From the cell containing the given text, extract its center point as [X, Y] coordinate. 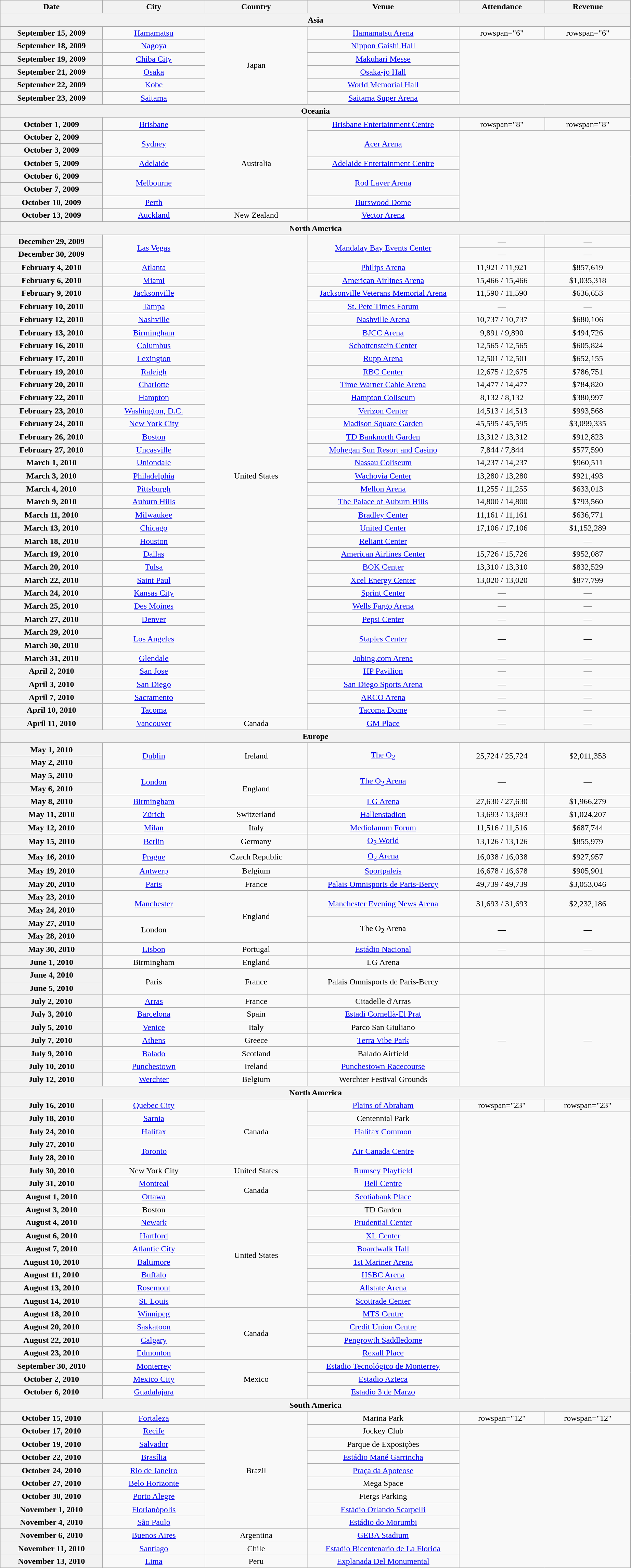
Washington, D.C. [154, 411]
Auburn Hills [154, 502]
$636,771 [588, 515]
O2 Arena [383, 857]
New Zealand [256, 215]
February 12, 2010 [51, 319]
May 15, 2010 [51, 842]
Argentina [256, 1535]
BOK Center [383, 567]
December 29, 2009 [51, 241]
Ottawa [154, 1197]
$605,824 [588, 345]
September 21, 2009 [51, 72]
Atlanta [154, 267]
March 24, 2010 [51, 593]
May 16, 2010 [51, 857]
Verizon Center [383, 411]
September 15, 2009 [51, 33]
11,516 / 11,516 [502, 828]
$960,511 [588, 463]
Osaka-jō Hall [383, 72]
March 29, 2010 [51, 632]
July 31, 2010 [51, 1184]
Terra Vibe Park [383, 1040]
August 3, 2010 [51, 1210]
Saitama Super Arena [383, 98]
Vancouver [154, 723]
Columbus [154, 345]
October 15, 2010 [51, 1418]
Nagoya [154, 46]
August 6, 2010 [51, 1236]
XL Center [383, 1236]
September 18, 2009 [51, 46]
Werchter Festival Grounds [383, 1079]
Estadi Cornellà-El Prat [383, 1014]
Brasília [154, 1457]
Calgary [154, 1340]
June 5, 2010 [51, 988]
12,501 / 12,501 [502, 358]
March 19, 2010 [51, 554]
Kobe [154, 85]
Parque de Exposições [383, 1444]
May 28, 2010 [51, 936]
May 11, 2010 [51, 815]
Hallenstadion [383, 815]
16,038 / 16,038 [502, 857]
April 11, 2010 [51, 723]
Manchester [154, 904]
November 13, 2010 [51, 1561]
Werchter [154, 1079]
October 6, 2009 [51, 176]
TD Garden [383, 1210]
Attendance [502, 7]
8,132 / 8,132 [502, 398]
$687,744 [588, 828]
Madison Square Garden [383, 424]
March 11, 2010 [51, 515]
October 30, 2010 [51, 1496]
May 27, 2010 [51, 923]
March 18, 2010 [51, 541]
Nippon Gaishi Hall [383, 46]
Belo Horizonte [154, 1483]
Chile [256, 1548]
December 30, 2009 [51, 254]
$921,493 [588, 476]
February 27, 2010 [51, 450]
October 10, 2009 [51, 202]
July 2, 2010 [51, 1001]
$633,013 [588, 489]
November 4, 2010 [51, 1522]
April 2, 2010 [51, 671]
$912,823 [588, 437]
Pittsburgh [154, 489]
Makuhari Messe [383, 59]
13,280 / 13,280 [502, 476]
$577,590 [588, 450]
49,739 / 49,739 [502, 884]
Greece [256, 1040]
Perth [154, 202]
Tampa [154, 306]
April 7, 2010 [51, 697]
March 27, 2010 [51, 619]
Marina Park [383, 1418]
February 24, 2010 [51, 424]
Santiago [154, 1548]
Philadelphia [154, 476]
Venue [383, 7]
November 11, 2010 [51, 1548]
February 19, 2010 [51, 371]
October 1, 2009 [51, 124]
Mandalay Bay Events Center [383, 248]
13,020 / 13,020 [502, 580]
Milwaukee [154, 515]
Hampton [154, 398]
July 5, 2010 [51, 1027]
Reliant Center [383, 541]
American Airlines Arena [383, 280]
October 22, 2010 [51, 1457]
BJCC Arena [383, 332]
Philips Arena [383, 267]
Portugal [256, 949]
Sacramento [154, 697]
Chicago [154, 528]
$3,053,046 [588, 884]
Brisbane [154, 124]
Glendale [154, 658]
Japan [256, 65]
October 7, 2009 [51, 189]
October 2, 2010 [51, 1379]
Peru [256, 1561]
Revenue [588, 7]
October 17, 2010 [51, 1431]
Lisbon [154, 949]
Berlin [154, 842]
City [154, 7]
September 22, 2009 [51, 85]
October 6, 2010 [51, 1392]
February 17, 2010 [51, 358]
RBC Center [383, 371]
Estádio Mané Garrincha [383, 1457]
Atlantic City [154, 1249]
March 31, 2010 [51, 658]
Buffalo [154, 1275]
HSBC Arena [383, 1275]
Edmonton [154, 1353]
Mohegan Sun Resort and Casino [383, 450]
$2,232,186 [588, 904]
May 8, 2010 [51, 802]
$3,099,335 [588, 424]
Montreal [154, 1184]
TD Banknorth Garden [383, 437]
August 1, 2010 [51, 1197]
March 4, 2010 [51, 489]
July 9, 2010 [51, 1053]
Buenos Aires [154, 1535]
June 1, 2010 [51, 962]
Explanada Del Monumental [383, 1561]
Scottrade Center [383, 1301]
Nassau Coliseum [383, 463]
Monterrey [154, 1366]
Saskatoon [154, 1327]
March 25, 2010 [51, 606]
Estadio Azteca [383, 1379]
$793,560 [588, 502]
Czech Republic [256, 857]
Tacoma [154, 710]
13,310 / 13,310 [502, 567]
May 2, 2010 [51, 762]
$784,820 [588, 385]
October 27, 2010 [51, 1483]
Estádio Orlando Scarpelli [383, 1509]
Burswood Dome [383, 202]
February 22, 2010 [51, 398]
Rupp Arena [383, 358]
Kansas City [154, 593]
11,921 / 11,921 [502, 267]
$1,152,289 [588, 528]
ARCO Arena [383, 697]
August 13, 2010 [51, 1288]
Barcelona [154, 1014]
Brazil [256, 1470]
Miami [154, 280]
Switzerland [256, 815]
Credit Union Centre [383, 1327]
February 9, 2010 [51, 293]
Nashville [154, 319]
Nashville Arena [383, 319]
Pepsi Center [383, 619]
Wachovia Center [383, 476]
Wells Fargo Arena [383, 606]
Mellon Arena [383, 489]
9,891 / 9,890 [502, 332]
Acer Arena [383, 143]
Allstate Arena [383, 1288]
Des Moines [154, 606]
Prague [154, 857]
Tulsa [154, 567]
March 22, 2010 [51, 580]
$952,087 [588, 554]
Hartford [154, 1236]
HP Pavilion [383, 671]
October 19, 2010 [51, 1444]
GEBA Stadium [383, 1535]
Melbourne [154, 183]
San Jose [154, 671]
$680,106 [588, 319]
31,693 / 31,693 [502, 904]
$1,035,318 [588, 280]
Air Canada Centre [383, 1151]
Punchestown [154, 1066]
Mediolanum Forum [383, 828]
Estadio Tecnológico de Monterrey [383, 1366]
Estadio Bicentenario de La Florida [383, 1548]
May 19, 2010 [51, 871]
27,630 / 27,630 [502, 802]
October 13, 2009 [51, 215]
Rumsey Playfield [383, 1171]
Sprint Center [383, 593]
August 22, 2010 [51, 1340]
Fiergs Parking [383, 1496]
United Center [383, 528]
Scotiabank Place [383, 1197]
South America [315, 1405]
10,737 / 10,737 [502, 319]
Europe [315, 736]
Athens [154, 1040]
Toronto [154, 1151]
Milan [154, 828]
Hamamatsu Arena [383, 33]
May 30, 2010 [51, 949]
Halifax Common [383, 1132]
Prudential Center [383, 1223]
Brisbane Entertainment Centre [383, 124]
11,161 / 11,161 [502, 515]
$380,997 [588, 398]
Parco San Giuliano [383, 1027]
Sarnia [154, 1119]
Houston [154, 541]
Vector Arena [383, 215]
June 4, 2010 [51, 975]
11,255 / 11,255 [502, 489]
St. Louis [154, 1301]
Germany [256, 842]
Jacksonville Veterans Memorial Arena [383, 293]
Tacoma Dome [383, 710]
$993,568 [588, 411]
July 24, 2010 [51, 1132]
Winnipeg [154, 1314]
August 23, 2010 [51, 1353]
March 13, 2010 [51, 528]
May 6, 2010 [51, 788]
July 30, 2010 [51, 1171]
Punchestown Racecourse [383, 1066]
Zürich [154, 815]
Praça da Apoteose [383, 1470]
Scotland [256, 1053]
May 24, 2010 [51, 910]
Balado Airfield [383, 1053]
San Diego Sports Arena [383, 684]
February 4, 2010 [51, 267]
Jockey Club [383, 1431]
Mexico City [154, 1379]
Venice [154, 1027]
July 18, 2010 [51, 1119]
12,565 / 12,565 [502, 345]
11,590 / 11,590 [502, 293]
Rosemont [154, 1288]
Porto Alegre [154, 1496]
Bradley Center [383, 515]
October 24, 2010 [51, 1470]
$652,155 [588, 358]
Sportpaleis [383, 871]
November 6, 2010 [51, 1535]
September 19, 2009 [51, 59]
Centennial Park [383, 1119]
14,477 / 14,477 [502, 385]
Guadalajara [154, 1392]
February 23, 2010 [51, 411]
July 7, 2010 [51, 1040]
September 30, 2010 [51, 1366]
17,106 / 17,106 [502, 528]
April 3, 2010 [51, 684]
Adelaide [154, 163]
Staples Center [383, 639]
7,844 / 7,844 [502, 450]
Australia [256, 163]
July 10, 2010 [51, 1066]
Halifax [154, 1132]
Rio de Janeiro [154, 1470]
Sydney [154, 143]
August 14, 2010 [51, 1301]
Osaka [154, 72]
October 5, 2009 [51, 163]
Uniondale [154, 463]
Rod Laver Arena [383, 183]
Jacksonville [154, 293]
Antwerp [154, 871]
March 30, 2010 [51, 645]
Arras [154, 1001]
Quebec City [154, 1106]
Mega Space [383, 1483]
July 12, 2010 [51, 1079]
Denver [154, 619]
$832,529 [588, 567]
Pengrowth Saddledome [383, 1340]
February 13, 2010 [51, 332]
October 3, 2009 [51, 150]
March 20, 2010 [51, 567]
Auckland [154, 215]
August 11, 2010 [51, 1275]
May 5, 2010 [51, 775]
August 7, 2010 [51, 1249]
May 23, 2010 [51, 897]
$857,619 [588, 267]
San Diego [154, 684]
May 12, 2010 [51, 828]
The Palace of Auburn Hills [383, 502]
Estadio 3 de Marzo [383, 1392]
Las Vegas [154, 248]
13,312 / 13,312 [502, 437]
Xcel Energy Center [383, 580]
August 18, 2010 [51, 1314]
November 1, 2010 [51, 1509]
Mexico [256, 1379]
13,693 / 13,693 [502, 815]
GM Place [383, 723]
Estádio Nacional [383, 949]
American Airlines Center [383, 554]
MTS Centre [383, 1314]
March 3, 2010 [51, 476]
$1,024,207 [588, 815]
12,675 / 12,675 [502, 371]
Charlotte [154, 385]
Recife [154, 1431]
Florianópolis [154, 1509]
March 1, 2010 [51, 463]
October 2, 2009 [51, 137]
Date [51, 7]
15,466 / 15,466 [502, 280]
July 16, 2010 [51, 1106]
August 20, 2010 [51, 1327]
Raleigh [154, 371]
July 27, 2010 [51, 1145]
13,126 / 13,126 [502, 842]
Bell Centre [383, 1184]
Rexall Place [383, 1353]
Manchester Evening News Arena [383, 904]
$927,957 [588, 857]
Citadelle d'Arras [383, 1001]
Boardwalk Hall [383, 1249]
Dublin [154, 756]
February 26, 2010 [51, 437]
Balado [154, 1053]
The O2 [383, 756]
$905,901 [588, 871]
$2,011,353 [588, 756]
August 4, 2010 [51, 1223]
O2 World [383, 842]
São Paulo [154, 1522]
Asia [315, 20]
Chiba City [154, 59]
Baltimore [154, 1262]
February 20, 2010 [51, 385]
$1,966,279 [588, 802]
Hamamatsu [154, 33]
Country [256, 7]
25,724 / 25,724 [502, 756]
Estádio do Morumbi [383, 1522]
Uncasville [154, 450]
Oceania [315, 111]
Adelaide Entertainment Centre [383, 163]
Time Warner Cable Arena [383, 385]
15,726 / 15,726 [502, 554]
July 28, 2010 [51, 1158]
February 6, 2010 [51, 280]
Fortaleza [154, 1418]
August 10, 2010 [51, 1262]
Spain [256, 1014]
Salvador [154, 1444]
Newark [154, 1223]
1st Mariner Arena [383, 1262]
May 20, 2010 [51, 884]
14,513 / 14,513 [502, 411]
Schottenstein Center [383, 345]
$877,799 [588, 580]
Jobing.com Arena [383, 658]
February 10, 2010 [51, 306]
Los Angeles [154, 639]
$494,726 [588, 332]
16,678 / 16,678 [502, 871]
Lexington [154, 358]
July 3, 2010 [51, 1014]
Lima [154, 1561]
14,800 / 14,800 [502, 502]
$855,979 [588, 842]
$786,751 [588, 371]
St. Pete Times Forum [383, 306]
World Memorial Hall [383, 85]
14,237 / 14,237 [502, 463]
Saint Paul [154, 580]
September 23, 2009 [51, 98]
Saitama [154, 98]
May 1, 2010 [51, 749]
Hampton Coliseum [383, 398]
Plains of Abraham [383, 1106]
April 10, 2010 [51, 710]
$636,653 [588, 293]
March 9, 2010 [51, 502]
February 16, 2010 [51, 345]
Dallas [154, 554]
45,595 / 45,595 [502, 424]
